Locate the cell with the specified text and output its (x, y) center coordinate. 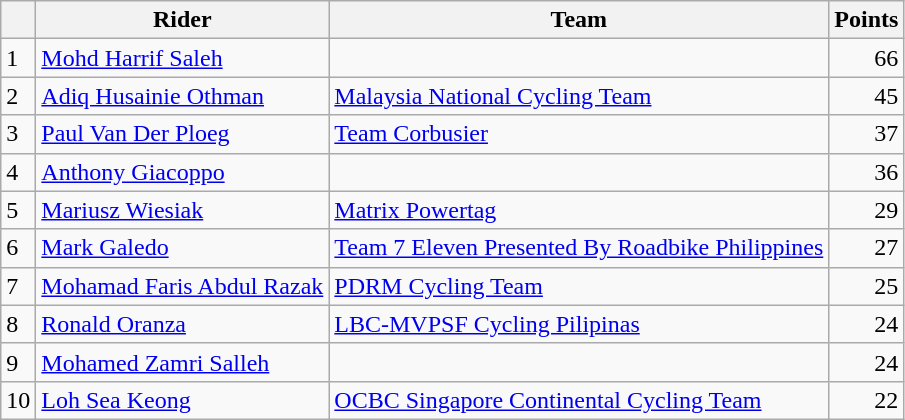
10 (18, 400)
27 (866, 248)
Mohd Harrif Saleh (182, 58)
Mariusz Wiesiak (182, 210)
Adiq Husainie Othman (182, 96)
Malaysia National Cycling Team (579, 96)
9 (18, 362)
8 (18, 324)
2 (18, 96)
6 (18, 248)
29 (866, 210)
Team (579, 20)
PDRM Cycling Team (579, 286)
5 (18, 210)
1 (18, 58)
OCBC Singapore Continental Cycling Team (579, 400)
22 (866, 400)
36 (866, 172)
Team Corbusier (579, 134)
Points (866, 20)
Mohamed Zamri Salleh (182, 362)
45 (866, 96)
Matrix Powertag (579, 210)
66 (866, 58)
Paul Van Der Ploeg (182, 134)
Loh Sea Keong (182, 400)
Rider (182, 20)
25 (866, 286)
Ronald Oranza (182, 324)
4 (18, 172)
Mohamad Faris Abdul Razak (182, 286)
LBC-MVPSF Cycling Pilipinas (579, 324)
Team 7 Eleven Presented By Roadbike Philippines (579, 248)
Anthony Giacoppo (182, 172)
37 (866, 134)
7 (18, 286)
Mark Galedo (182, 248)
3 (18, 134)
